Provide the [X, Y] coordinate of the cell's center where the given text is located.  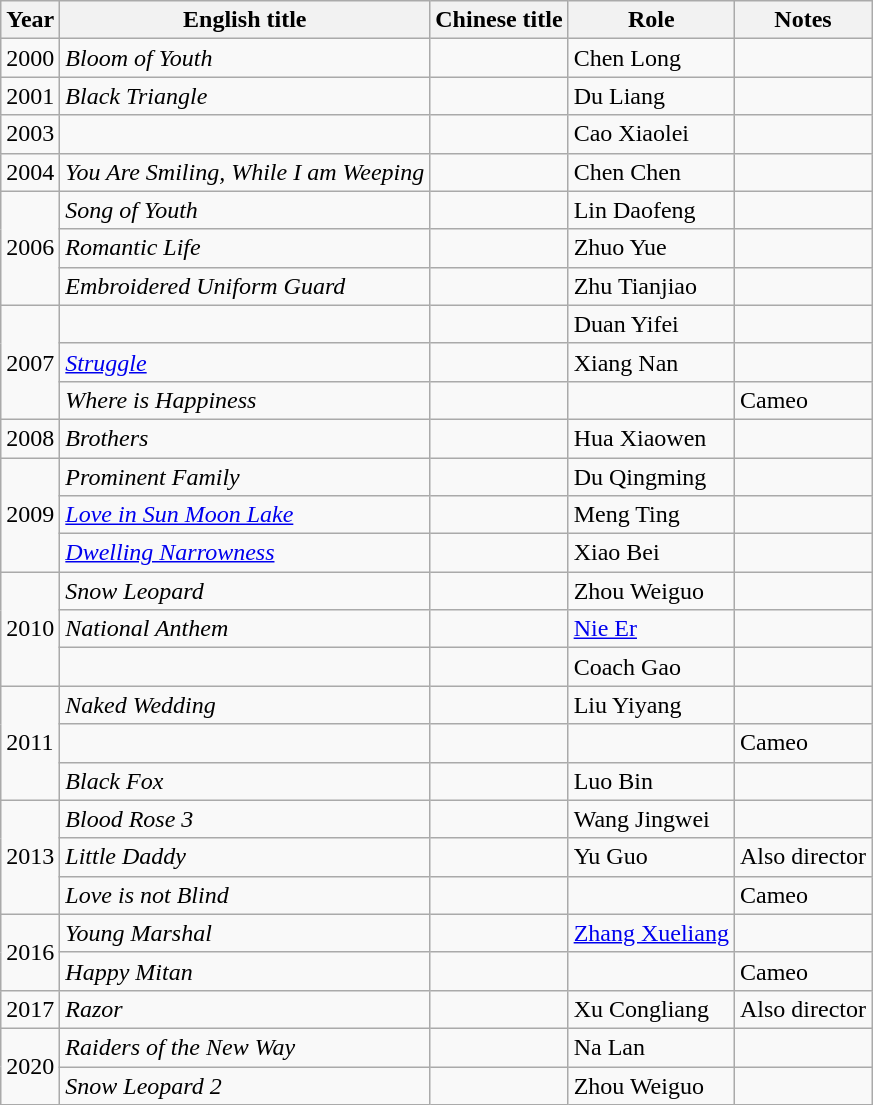
Where is Happiness [245, 400]
Happy Mitan [245, 971]
Chen Chen [651, 172]
2017 [30, 1009]
Chinese title [499, 20]
2001 [30, 96]
2016 [30, 952]
Coach Gao [651, 667]
Meng Ting [651, 515]
2009 [30, 515]
2000 [30, 58]
Luo Bin [651, 781]
Nie Er [651, 629]
Role [651, 20]
You Are Smiling, While I am Weeping [245, 172]
Yu Guo [651, 857]
Struggle [245, 362]
Brothers [245, 438]
Razor [245, 1009]
Du Qingming [651, 477]
2007 [30, 362]
Song of Youth [245, 210]
Bloom of Youth [245, 58]
2003 [30, 134]
Na Lan [651, 1047]
Zhuo Yue [651, 248]
Snow Leopard [245, 591]
Xu Congliang [651, 1009]
Wang Jingwei [651, 819]
Raiders of the New Way [245, 1047]
English title [245, 20]
2006 [30, 248]
Embroidered Uniform Guard [245, 286]
Love in Sun Moon Lake [245, 515]
Young Marshal [245, 933]
National Anthem [245, 629]
2010 [30, 629]
Love is not Blind [245, 895]
Naked Wedding [245, 705]
2004 [30, 172]
Duan Yifei [651, 324]
2011 [30, 743]
Zhang Xueliang [651, 933]
Prominent Family [245, 477]
Blood Rose 3 [245, 819]
Little Daddy [245, 857]
Xiao Bei [651, 553]
Chen Long [651, 58]
Romantic Life [245, 248]
Cao Xiaolei [651, 134]
Hua Xiaowen [651, 438]
2020 [30, 1066]
Zhu Tianjiao [651, 286]
Black Fox [245, 781]
Snow Leopard 2 [245, 1085]
Xiang Nan [651, 362]
Year [30, 20]
Du Liang [651, 96]
Liu Yiyang [651, 705]
Notes [802, 20]
2008 [30, 438]
2013 [30, 857]
Black Triangle [245, 96]
Lin Daofeng [651, 210]
Dwelling Narrowness [245, 553]
